Locate the cell with the specified text and output its [X, Y] center coordinate. 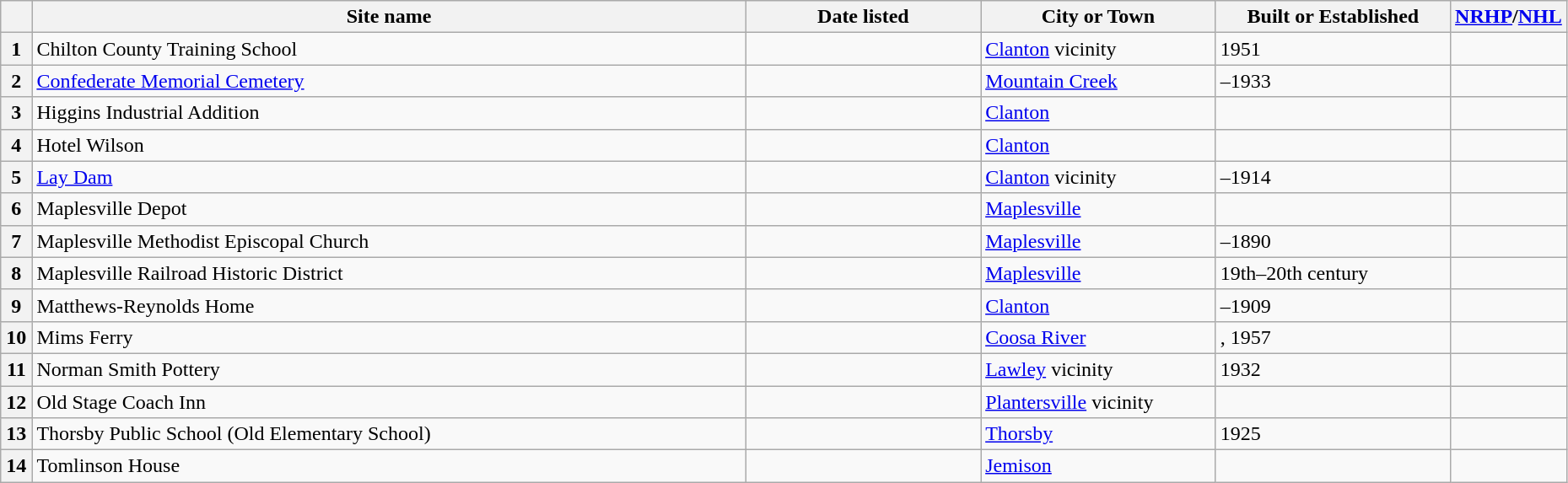
Mims Ferry [389, 337]
NRHP/NHL [1509, 17]
4 [17, 145]
Site name [389, 17]
10 [17, 337]
1 [17, 49]
5 [17, 177]
Maplesville Depot [389, 209]
2 [17, 81]
Maplesville Methodist Episcopal Church [389, 241]
Mountain Creek [1098, 81]
Jemison [1098, 466]
Lay Dam [389, 177]
Chilton County Training School [389, 49]
Hotel Wilson [389, 145]
14 [17, 466]
1925 [1333, 434]
Matthews-Reynolds Home [389, 305]
Thorsby Public School (Old Elementary School) [389, 434]
Old Stage Coach Inn [389, 402]
–1933 [1333, 81]
8 [17, 273]
Built or Established [1333, 17]
Thorsby [1098, 434]
Plantersville vicinity [1098, 402]
City or Town [1098, 17]
Maplesville Railroad Historic District [389, 273]
Higgins Industrial Addition [389, 113]
19th–20th century [1333, 273]
–1890 [1333, 241]
1951 [1333, 49]
9 [17, 305]
Confederate Memorial Cemetery [389, 81]
13 [17, 434]
Norman Smith Pottery [389, 369]
Date listed [863, 17]
, 1957 [1333, 337]
–1914 [1333, 177]
11 [17, 369]
3 [17, 113]
Tomlinson House [389, 466]
12 [17, 402]
7 [17, 241]
Lawley vicinity [1098, 369]
–1909 [1333, 305]
1932 [1333, 369]
Coosa River [1098, 337]
6 [17, 209]
